Pinpoint the cell where the given text exists, returning its [X, Y] midpoint coordinate. 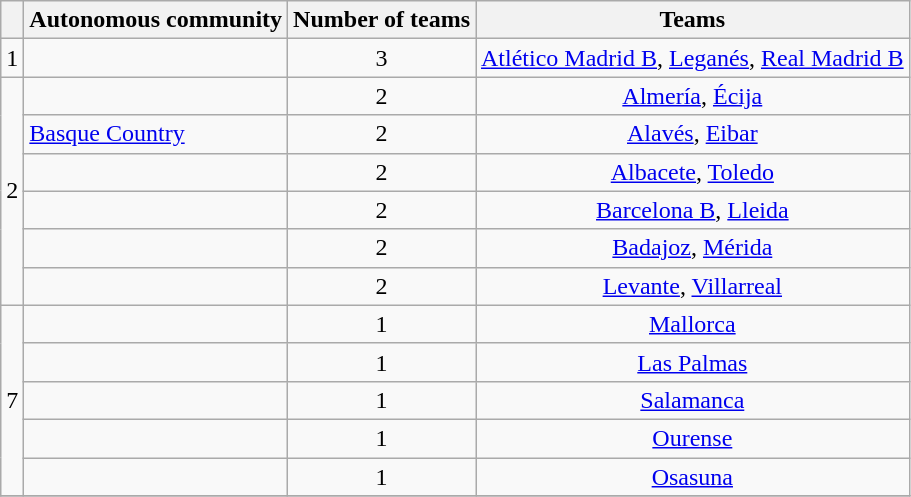
Las Palmas [693, 362]
Levante, Villarreal [693, 286]
Badajoz, Mérida [693, 248]
3 [382, 58]
Teams [693, 20]
Autonomous community [156, 20]
Ourense [693, 438]
7 [12, 400]
Barcelona B, Lleida [693, 210]
Almería, Écija [693, 96]
Alavés, Eibar [693, 134]
Number of teams [382, 20]
Mallorca [693, 324]
Atlético Madrid B, Leganés, Real Madrid B [693, 58]
Salamanca [693, 400]
Basque Country [156, 134]
Osasuna [693, 477]
Albacete, Toledo [693, 172]
